From the cell containing the given text, extract its center point as [x, y] coordinate. 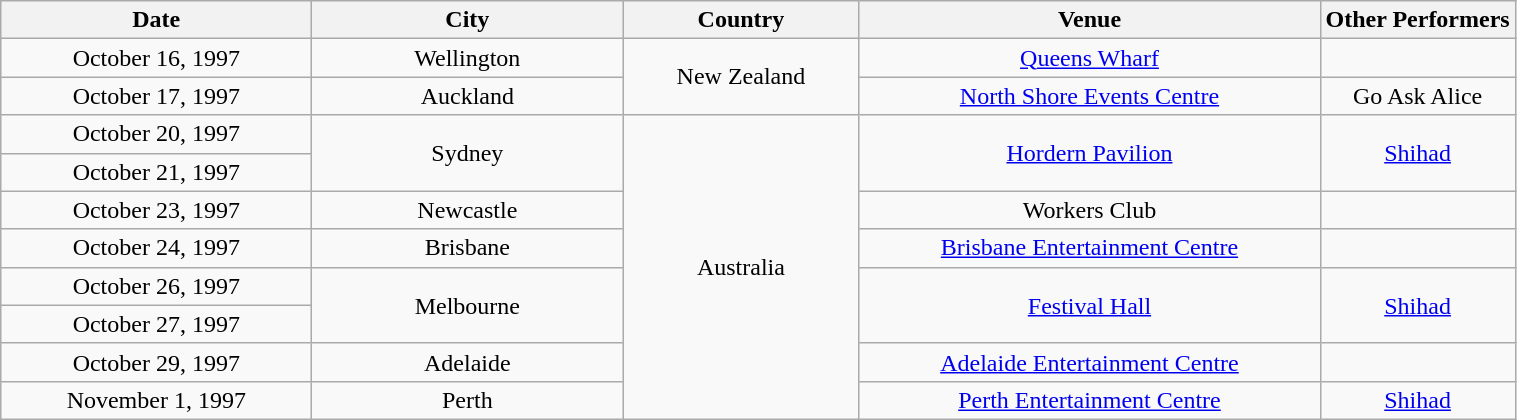
October 26, 1997 [156, 286]
Go Ask Alice [1418, 96]
October 21, 1997 [156, 172]
Date [156, 20]
Wellington [468, 58]
New Zealand [741, 77]
Auckland [468, 96]
Brisbane [468, 248]
October 23, 1997 [156, 210]
Perth [468, 400]
Festival Hall [1090, 305]
Hordern Pavilion [1090, 153]
October 27, 1997 [156, 324]
October 17, 1997 [156, 96]
Newcastle [468, 210]
November 1, 1997 [156, 400]
Adelaide Entertainment Centre [1090, 362]
Australia [741, 267]
Other Performers [1418, 20]
Brisbane Entertainment Centre [1090, 248]
October 20, 1997 [156, 134]
Workers Club [1090, 210]
Perth Entertainment Centre [1090, 400]
October 24, 1997 [156, 248]
Queens Wharf [1090, 58]
Country [741, 20]
North Shore Events Centre [1090, 96]
Sydney [468, 153]
October 29, 1997 [156, 362]
Adelaide [468, 362]
October 16, 1997 [156, 58]
Melbourne [468, 305]
City [468, 20]
Venue [1090, 20]
